Return [X, Y] of the center of cell containing provided text 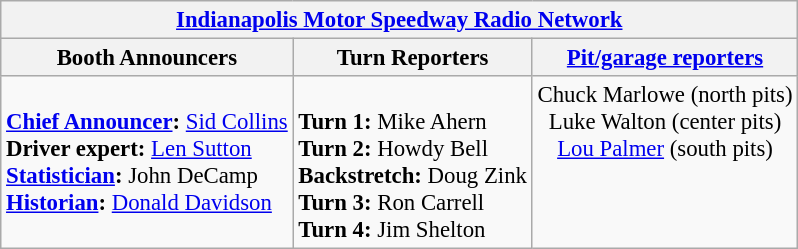
Chief Announcer: Sid Collins Driver expert: Len Sutton Statistician: John DeCamp Historian: Donald Davidson [147, 162]
Turn Reporters [412, 58]
Indianapolis Motor Speedway Radio Network [400, 20]
Turn 1: Mike Ahern Turn 2: Howdy Bell Backstretch: Doug Zink Turn 3: Ron Carrell Turn 4: Jim Shelton [412, 162]
Pit/garage reporters [665, 58]
Booth Announcers [147, 58]
Chuck Marlowe (north pits)Luke Walton (center pits)Lou Palmer (south pits) [665, 162]
